Return the [X, Y] coordinate for the center point of the cell that contains the specified text.  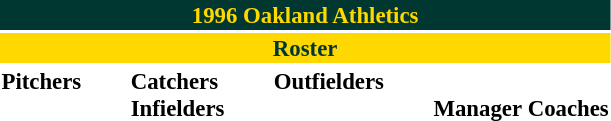
Roster [305, 48]
1996 Oakland Athletics [305, 15]
